Scan for the cell matching the given text and deliver its [x, y] coordinate at center. 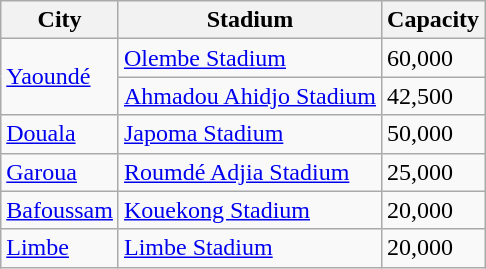
Stadium [250, 20]
Bafoussam [60, 210]
Garoua [60, 172]
Limbe [60, 248]
Yaoundé [60, 77]
50,000 [434, 134]
Japoma Stadium [250, 134]
Douala [60, 134]
Roumdé Adjia Stadium [250, 172]
25,000 [434, 172]
City [60, 20]
60,000 [434, 58]
Limbe Stadium [250, 248]
Kouekong Stadium [250, 210]
42,500 [434, 96]
Olembe Stadium [250, 58]
Capacity [434, 20]
Ahmadou Ahidjo Stadium [250, 96]
